Return the [x, y] coordinate for the center point of the cell that contains the specified text.  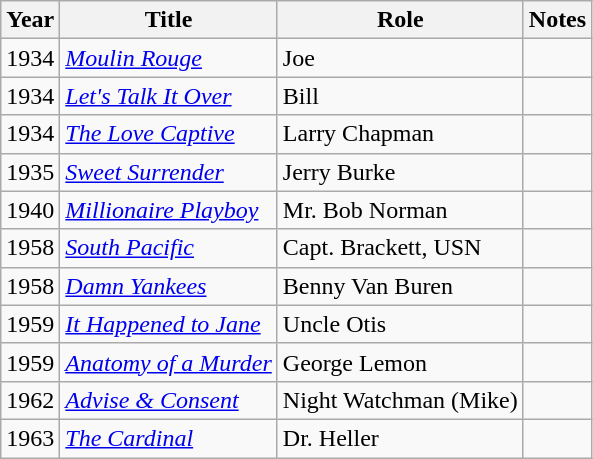
1940 [30, 210]
Millionaire Playboy [168, 210]
Damn Yankees [168, 286]
Notes [557, 20]
Benny Van Buren [400, 286]
Role [400, 20]
Mr. Bob Norman [400, 210]
Jerry Burke [400, 172]
Year [30, 20]
Dr. Heller [400, 438]
Larry Chapman [400, 134]
1935 [30, 172]
Moulin Rouge [168, 58]
South Pacific [168, 248]
It Happened to Jane [168, 324]
1963 [30, 438]
The Love Captive [168, 134]
Uncle Otis [400, 324]
The Cardinal [168, 438]
George Lemon [400, 362]
Let's Talk It Over [168, 96]
Advise & Consent [168, 400]
Capt. Brackett, USN [400, 248]
1962 [30, 400]
Joe [400, 58]
Sweet Surrender [168, 172]
Title [168, 20]
Night Watchman (Mike) [400, 400]
Anatomy of a Murder [168, 362]
Bill [400, 96]
